Locate the cell with the specified text and output its (x, y) center coordinate. 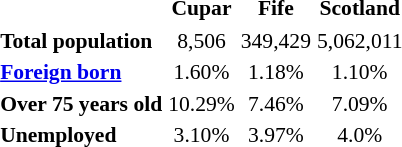
10.29% (202, 104)
349,429 (276, 40)
1.60% (202, 72)
1.18% (276, 72)
8,506 (202, 40)
7.46% (276, 104)
